Search for the cell housing the specified text and yield its (X, Y) center coordinate. 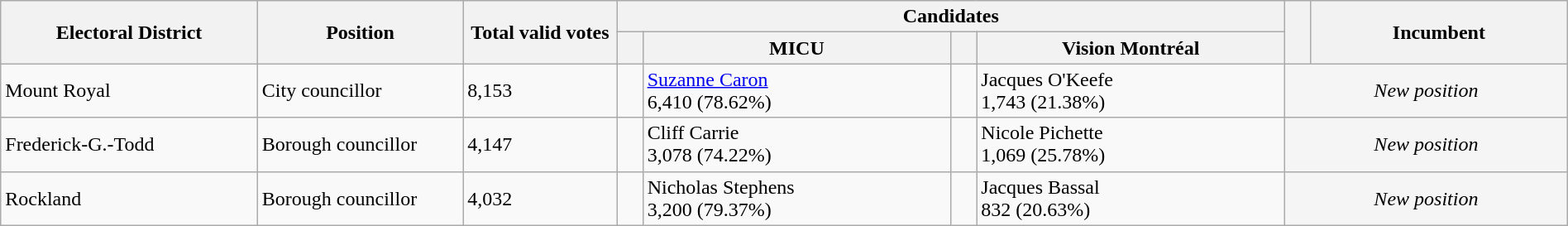
Frederick-G.-Todd (129, 144)
Position (360, 32)
Rockland (129, 199)
MICU (797, 48)
Mount Royal (129, 91)
City councillor (360, 91)
Incumbent (1439, 32)
Nicholas Stephens3,200 (79.37%) (797, 199)
4,147 (540, 144)
Jacques O'Keefe1,743 (21.38%) (1131, 91)
Vision Montréal (1131, 48)
Candidates (951, 17)
8,153 (540, 91)
Nicole Pichette1,069 (25.78%) (1131, 144)
Total valid votes (540, 32)
4,032 (540, 199)
Suzanne Caron6,410 (78.62%) (797, 91)
Cliff Carrie3,078 (74.22%) (797, 144)
Jacques Bassal832 (20.63%) (1131, 199)
Electoral District (129, 32)
